Locate the cell with the specified text and output its [X, Y] center coordinate. 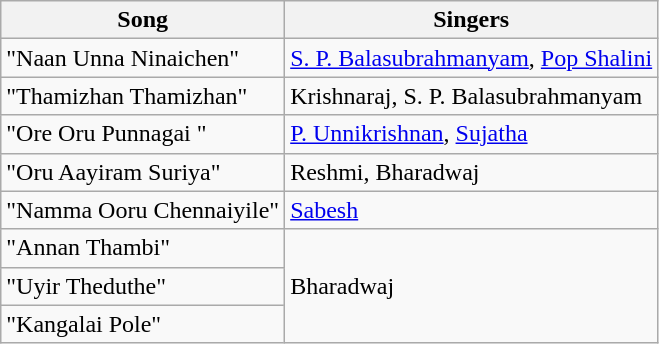
Song [143, 20]
Sabesh [472, 210]
"Oru Aayiram Suriya" [143, 172]
"Namma Ooru Chennaiyile" [143, 210]
"Naan Unna Ninaichen" [143, 58]
Bharadwaj [472, 286]
"Annan Thambi" [143, 248]
Krishnaraj, S. P. Balasubrahmanyam [472, 96]
P. Unnikrishnan, Sujatha [472, 134]
Singers [472, 20]
"Thamizhan Thamizhan" [143, 96]
"Kangalai Pole" [143, 324]
S. P. Balasubrahmanyam, Pop Shalini [472, 58]
Reshmi, Bharadwaj [472, 172]
"Ore Oru Punnagai " [143, 134]
"Uyir Theduthe" [143, 286]
